Return [x, y] of the center of cell containing provided text 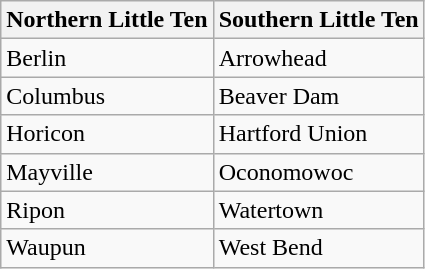
Southern Little Ten [318, 20]
Arrowhead [318, 58]
Northern Little Ten [107, 20]
Ripon [107, 210]
Hartford Union [318, 134]
Oconomowoc [318, 172]
Horicon [107, 134]
Berlin [107, 58]
Waupun [107, 248]
West Bend [318, 248]
Watertown [318, 210]
Columbus [107, 96]
Mayville [107, 172]
Beaver Dam [318, 96]
